Detect which cell encompasses the target text, then output its (x, y) center coordinate. 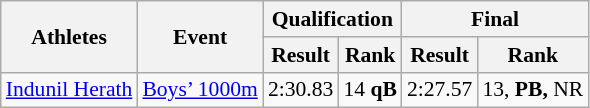
Indunil Herath (70, 90)
Athletes (70, 36)
14 qB (370, 90)
Event (200, 36)
2:30.83 (300, 90)
Qualification (332, 19)
Final (495, 19)
13, PB, NR (532, 90)
2:27.57 (440, 90)
Boys’ 1000m (200, 90)
